Detect which cell encompasses the target text, then output its (X, Y) center coordinate. 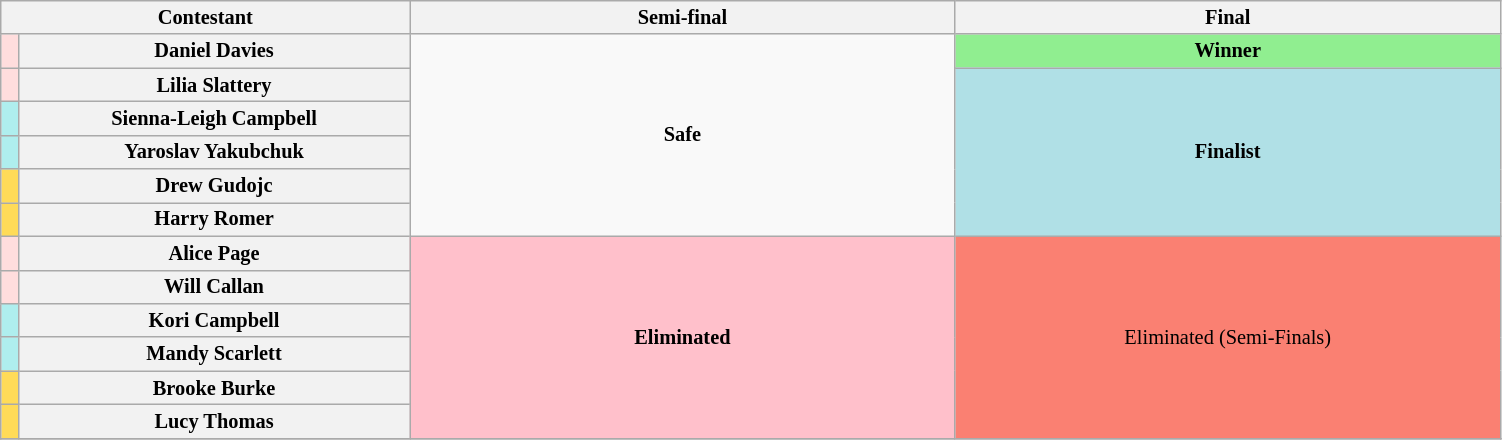
Will Callan (214, 287)
Drew Gudojc (214, 186)
Eliminated (682, 337)
Final (1228, 17)
Sienna-Leigh Campbell (214, 118)
Mandy Scarlett (214, 354)
Finalist (1228, 152)
Brooke Burke (214, 388)
Alice Page (214, 253)
Daniel Davies (214, 51)
Yaroslav Yakubchuk (214, 152)
Winner (1228, 51)
Safe (682, 135)
Lilia Slattery (214, 85)
Harry Romer (214, 219)
Eliminated (Semi-Finals) (1228, 337)
Semi-final (682, 17)
Lucy Thomas (214, 421)
Kori Campbell (214, 320)
Contestant (206, 17)
